Scan for the cell matching the given text and deliver its [x, y] coordinate at center. 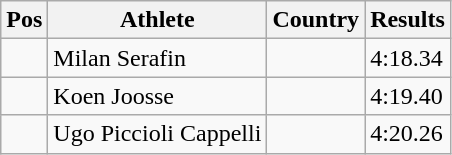
Pos [24, 20]
Results [408, 20]
Athlete [158, 20]
4:19.40 [408, 96]
Milan Serafin [158, 58]
Country [316, 20]
Ugo Piccioli Cappelli [158, 134]
4:18.34 [408, 58]
4:20.26 [408, 134]
Koen Joosse [158, 96]
